Pinpoint the cell where the given text exists, returning its (x, y) midpoint coordinate. 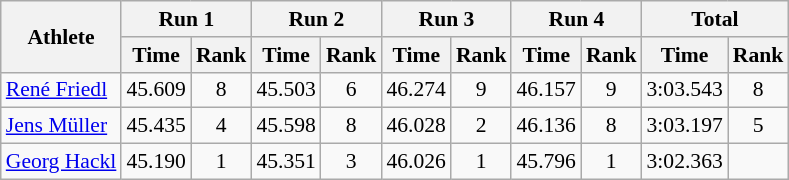
3:02.363 (685, 162)
45.598 (286, 126)
René Friedl (62, 90)
46.136 (546, 126)
Run 1 (186, 19)
Run 3 (446, 19)
5 (758, 126)
3:03.543 (685, 90)
Jens Müller (62, 126)
45.503 (286, 90)
Run 2 (316, 19)
45.609 (156, 90)
45.435 (156, 126)
3:03.197 (685, 126)
45.190 (156, 162)
3 (352, 162)
46.157 (546, 90)
45.351 (286, 162)
46.028 (416, 126)
46.026 (416, 162)
2 (482, 126)
45.796 (546, 162)
4 (222, 126)
Georg Hackl (62, 162)
6 (352, 90)
Total (716, 19)
Athlete (62, 36)
46.274 (416, 90)
Run 4 (576, 19)
